Scan for the cell matching the given text and deliver its [X, Y] coordinate at center. 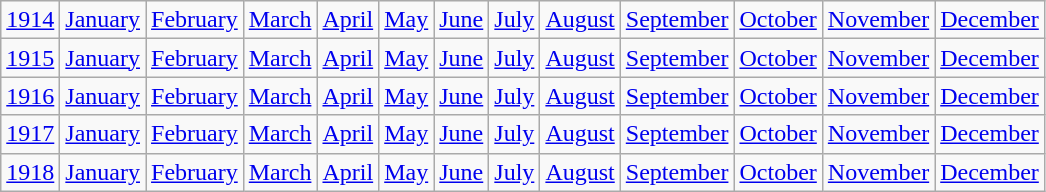
1918 [30, 172]
1917 [30, 134]
1915 [30, 58]
1916 [30, 96]
1914 [30, 20]
